Scan for the cell matching the given text and deliver its (x, y) coordinate at center. 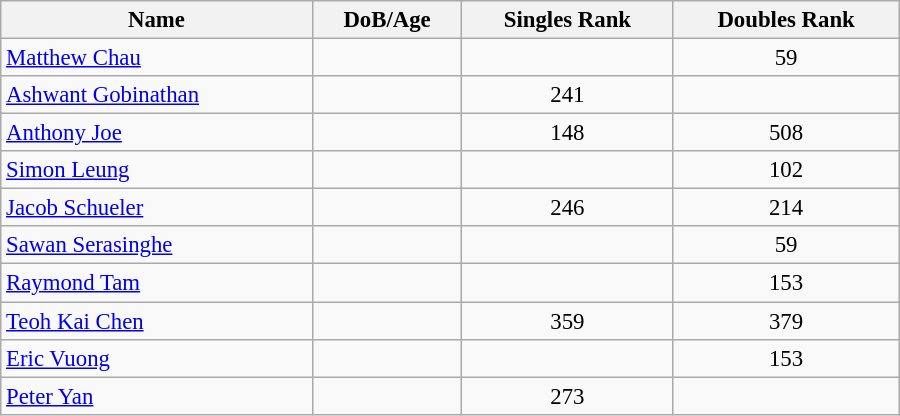
Ashwant Gobinathan (156, 95)
148 (568, 133)
Simon Leung (156, 170)
246 (568, 208)
Name (156, 20)
Teoh Kai Chen (156, 321)
DoB/Age (387, 20)
Singles Rank (568, 20)
508 (786, 133)
Matthew Chau (156, 58)
379 (786, 321)
Raymond Tam (156, 283)
102 (786, 170)
Jacob Schueler (156, 208)
Peter Yan (156, 396)
Doubles Rank (786, 20)
Anthony Joe (156, 133)
Eric Vuong (156, 358)
241 (568, 95)
Sawan Serasinghe (156, 245)
359 (568, 321)
273 (568, 396)
214 (786, 208)
